Output the (x, y) coordinate of the center of the cell containing the given text.  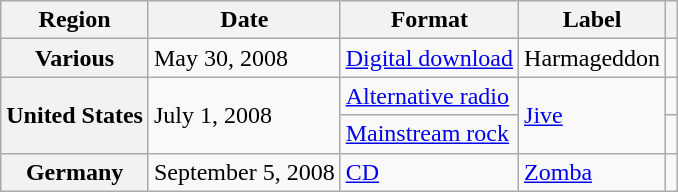
United States (75, 115)
CD (429, 172)
Jive (592, 115)
Various (75, 58)
Mainstream rock (429, 134)
May 30, 2008 (244, 58)
Label (592, 20)
Format (429, 20)
Germany (75, 172)
Harmageddon (592, 58)
Alternative radio (429, 96)
Digital download (429, 58)
July 1, 2008 (244, 115)
September 5, 2008 (244, 172)
Date (244, 20)
Region (75, 20)
Zomba (592, 172)
